Scan for the cell matching the given text and deliver its [X, Y] coordinate at center. 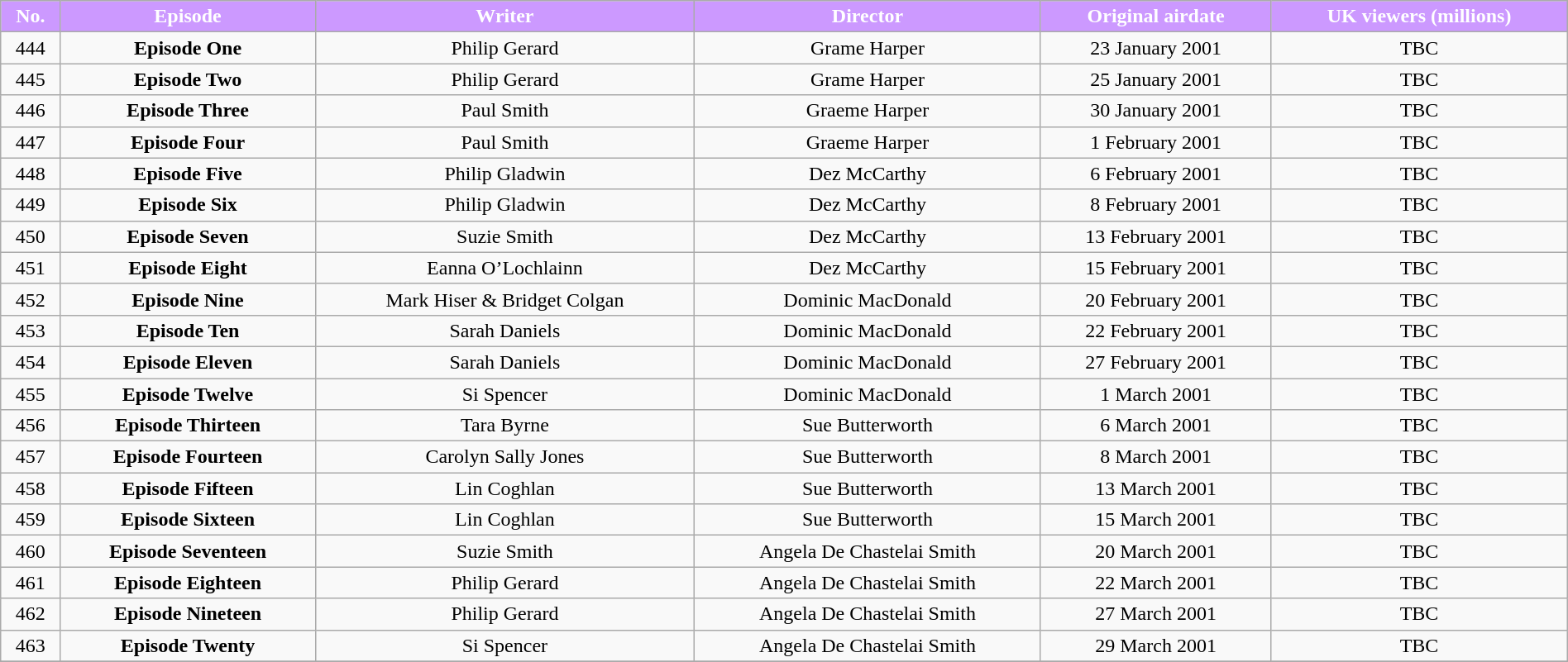
Original airdate [1156, 17]
Episode Twelve [188, 394]
27 March 2001 [1156, 614]
23 January 2001 [1156, 48]
455 [31, 394]
6 March 2001 [1156, 426]
25 January 2001 [1156, 79]
30 January 2001 [1156, 111]
Episode Seven [188, 236]
Episode Eight [188, 268]
Episode Nineteen [188, 614]
27 February 2001 [1156, 362]
460 [31, 551]
8 March 2001 [1156, 457]
451 [31, 268]
22 February 2001 [1156, 331]
15 March 2001 [1156, 520]
450 [31, 236]
Episode Fifteen [188, 488]
447 [31, 142]
Episode Twenty [188, 645]
Tara Byrne [504, 426]
1 February 2001 [1156, 142]
Carolyn Sally Jones [504, 457]
29 March 2001 [1156, 645]
1 March 2001 [1156, 394]
Episode Eighteen [188, 583]
Episode Fourteen [188, 457]
6 February 2001 [1156, 174]
444 [31, 48]
462 [31, 614]
Director [868, 17]
13 March 2001 [1156, 488]
445 [31, 79]
446 [31, 111]
459 [31, 520]
Episode Nine [188, 299]
Episode Ten [188, 331]
Episode Six [188, 205]
463 [31, 645]
452 [31, 299]
461 [31, 583]
Episode One [188, 48]
457 [31, 457]
UK viewers (millions) [1419, 17]
20 March 2001 [1156, 551]
Mark Hiser & Bridget Colgan [504, 299]
Writer [504, 17]
458 [31, 488]
8 February 2001 [1156, 205]
Episode Two [188, 79]
448 [31, 174]
Episode Thirteen [188, 426]
454 [31, 362]
Episode Eleven [188, 362]
Episode [188, 17]
Episode Seventeen [188, 551]
Eanna O’Lochlainn [504, 268]
No. [31, 17]
456 [31, 426]
449 [31, 205]
15 February 2001 [1156, 268]
453 [31, 331]
Episode Four [188, 142]
Episode Five [188, 174]
13 February 2001 [1156, 236]
Episode Sixteen [188, 520]
20 February 2001 [1156, 299]
Episode Three [188, 111]
22 March 2001 [1156, 583]
